From the cell containing the given text, extract its center point as (x, y) coordinate. 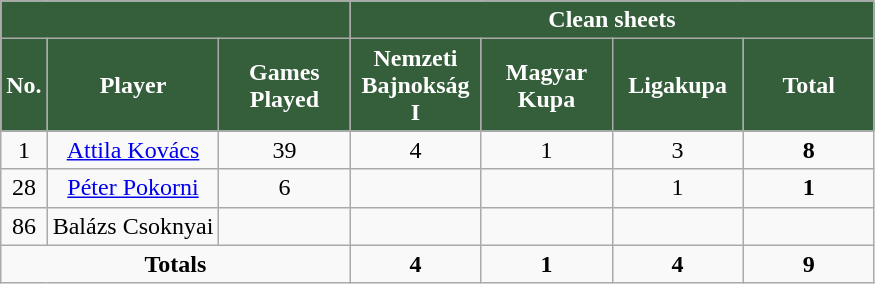
Total (808, 85)
Games Played (284, 85)
Player (133, 85)
Clean sheets (612, 20)
6 (284, 188)
Ligakupa (678, 85)
Attila Kovács (133, 150)
39 (284, 150)
3 (678, 150)
Magyar Kupa (546, 85)
Péter Pokorni (133, 188)
Nemzeti Bajnokság I (416, 85)
8 (808, 150)
28 (24, 188)
Balázs Csoknyai (133, 226)
Totals (176, 264)
No. (24, 85)
9 (808, 264)
86 (24, 226)
